Determine the [X, Y] coordinate at the center of the cell enclosing the given text.  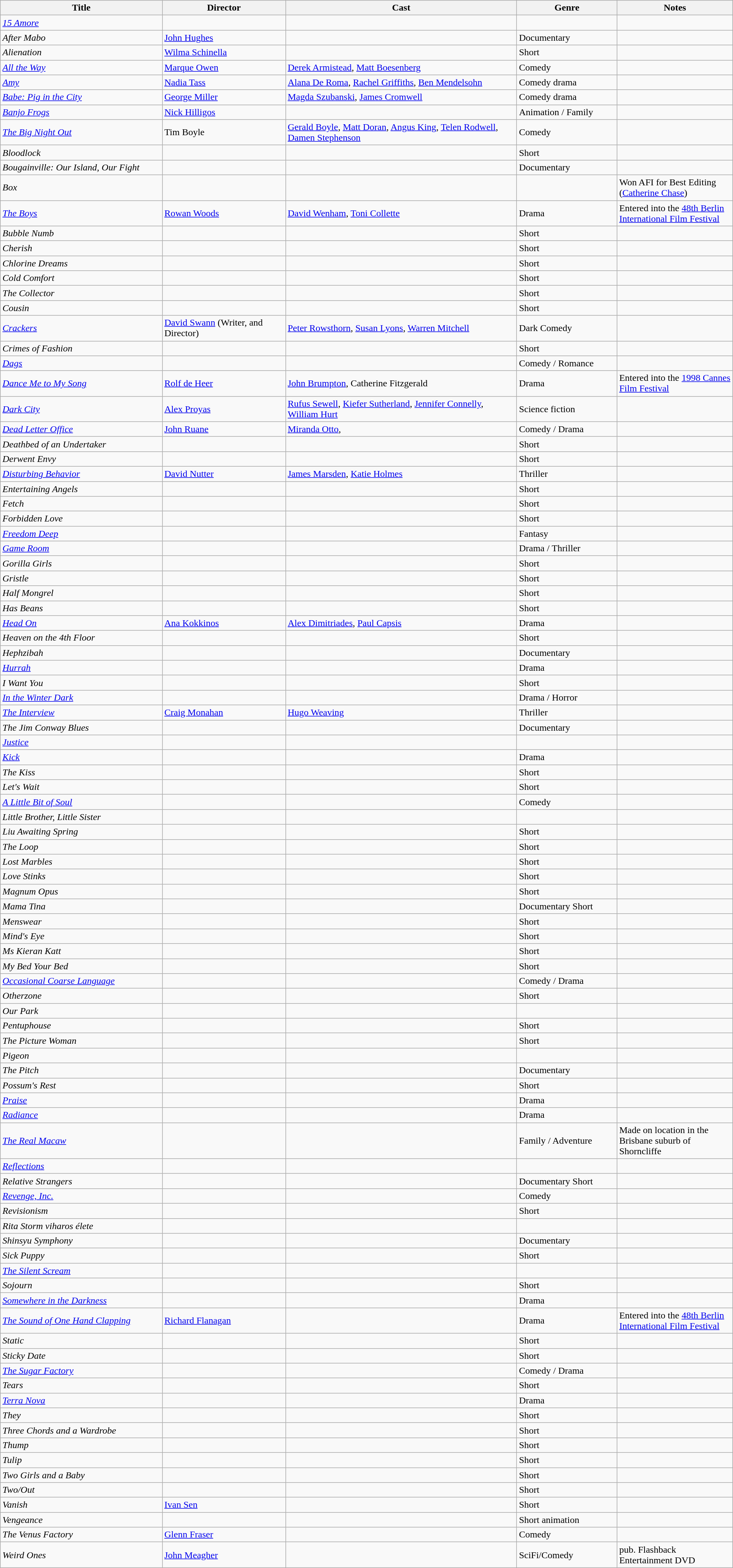
Amy [81, 82]
The Venus Factory [81, 1535]
Pigeon [81, 1056]
The Boys [81, 213]
Freedom Deep [81, 534]
Three Chords and a Wardrobe [81, 1430]
Sticky Date [81, 1356]
Dead Letter Office [81, 429]
Animation / Family [567, 112]
Derwent Envy [81, 459]
My Bed Your Bed [81, 966]
Cherish [81, 248]
John Ruane [224, 429]
Occasional Coarse Language [81, 981]
Drama / Horror [567, 697]
Somewhere in the Darkness [81, 1300]
Entered into the 1998 Cannes Film Festival [675, 383]
Praise [81, 1100]
Marque Owen [224, 67]
Miranda Otto, [401, 429]
Gerald Boyle, Matt Doran, Angus King, Telen Rodwell, Damen Stephenson [401, 132]
Derek Armistead, Matt Boesenberg [401, 67]
Dark City [81, 409]
Disturbing Behavior [81, 474]
Bubble Numb [81, 234]
Kick [81, 757]
Little Brother, Little Sister [81, 817]
Fantasy [567, 534]
Box [81, 187]
David Wenham, Toni Collette [401, 213]
Mind's Eye [81, 936]
Bloodlock [81, 152]
Chlorine Dreams [81, 263]
Radiance [81, 1115]
Fetch [81, 504]
Pentuphouse [81, 1026]
Menswear [81, 921]
Let's Wait [81, 787]
The Real Macaw [81, 1141]
Otherzone [81, 996]
Revenge, Inc. [81, 1196]
Reflections [81, 1166]
Vanish [81, 1505]
The Interview [81, 712]
Hurrah [81, 668]
Craig Monahan [224, 712]
Short animation [567, 1520]
Gorilla Girls [81, 563]
Banjo Frogs [81, 112]
Alex Proyas [224, 409]
The Jim Conway Blues [81, 728]
John Meagher [224, 1555]
Glenn Fraser [224, 1535]
David Swann (Writer, and Director) [224, 328]
John Brumpton, Catherine Fitzgerald [401, 383]
Wilma Schinella [224, 53]
Hephzibah [81, 653]
pub. Flashback Entertainment DVD [675, 1555]
Babe: Pig in the City [81, 97]
Two Girls and a Baby [81, 1475]
Hugo Weaving [401, 712]
Tulip [81, 1460]
Sick Puppy [81, 1256]
After Mabo [81, 38]
Rolf de Heer [224, 383]
Bougainville: Our Island, Our Fight [81, 167]
Revisionism [81, 1211]
Magda Szubanski, James Cromwell [401, 97]
They [81, 1415]
SciFi/Comedy [567, 1555]
Love Stinks [81, 876]
Entertaining Angels [81, 489]
Alex Dimitriades, Paul Capsis [401, 623]
Cast [401, 8]
Family / Adventure [567, 1141]
Shinsyu Symphony [81, 1241]
Deathbed of an Undertaker [81, 444]
Science fiction [567, 409]
George Miller [224, 97]
Tim Boyle [224, 132]
Crimes of Fashion [81, 348]
Comedy / Romance [567, 363]
The Collector [81, 293]
Sojourn [81, 1286]
Cousin [81, 308]
Forbidden Love [81, 519]
The Loop [81, 847]
Richard Flanagan [224, 1320]
Rowan Woods [224, 213]
Rita Storm viharos élete [81, 1226]
Two/Out [81, 1490]
In the Winter Dark [81, 697]
John Hughes [224, 38]
Possum's Rest [81, 1085]
Our Park [81, 1011]
Made on location in the Brisbane suburb of Shorncliffe [675, 1141]
David Nutter [224, 474]
Alana De Roma, Rachel Griffiths, Ben Mendelsohn [401, 82]
James Marsden, Katie Holmes [401, 474]
Ms Kieran Katt [81, 951]
Thump [81, 1445]
15 Amore [81, 23]
Static [81, 1341]
Magnum Opus [81, 891]
Weird Ones [81, 1555]
Game Room [81, 549]
Dance Me to My Song [81, 383]
The Silent Scream [81, 1271]
Drama / Thriller [567, 549]
A Little Bit of Soul [81, 802]
Dark Comedy [567, 328]
Has Beans [81, 608]
The Big Night Out [81, 132]
Nadia Tass [224, 82]
Won AFI for Best Editing (Catherine Chase) [675, 187]
The Pitch [81, 1070]
Terra Nova [81, 1400]
Justice [81, 742]
The Sound of One Hand Clapping [81, 1320]
Alienation [81, 53]
Liu Awaiting Spring [81, 832]
Title [81, 8]
Mama Tina [81, 906]
Relative Strangers [81, 1181]
Half Mongrel [81, 593]
Genre [567, 8]
Tears [81, 1385]
Gristle [81, 578]
Cold Comfort [81, 278]
The Picture Woman [81, 1041]
Peter Rowsthorn, Susan Lyons, Warren Mitchell [401, 328]
All the Way [81, 67]
Crackers [81, 328]
Dags [81, 363]
I Want You [81, 683]
Vengeance [81, 1520]
Ana Kokkinos [224, 623]
Head On [81, 623]
Notes [675, 8]
The Sugar Factory [81, 1371]
Lost Marbles [81, 862]
Heaven on the 4th Floor [81, 638]
The Kiss [81, 772]
Nick Hilligos [224, 112]
Rufus Sewell, Kiefer Sutherland, Jennifer Connelly, William Hurt [401, 409]
Ivan Sen [224, 1505]
Director [224, 8]
